Capture the cell that displays the provided text and extract its (x, y) central coordinate. 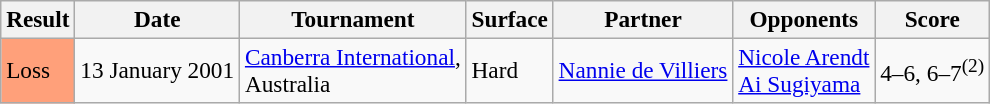
Partner (643, 19)
Tournament (354, 19)
4–6, 6–7(2) (932, 70)
Result (38, 19)
Date (158, 19)
Canberra International, Australia (354, 70)
13 January 2001 (158, 70)
Surface (510, 19)
Score (932, 19)
Hard (510, 70)
Loss (38, 70)
Opponents (804, 19)
Nicole Arendt Ai Sugiyama (804, 70)
Nannie de Villiers (643, 70)
